Search for the cell housing the specified text and yield its [x, y] center coordinate. 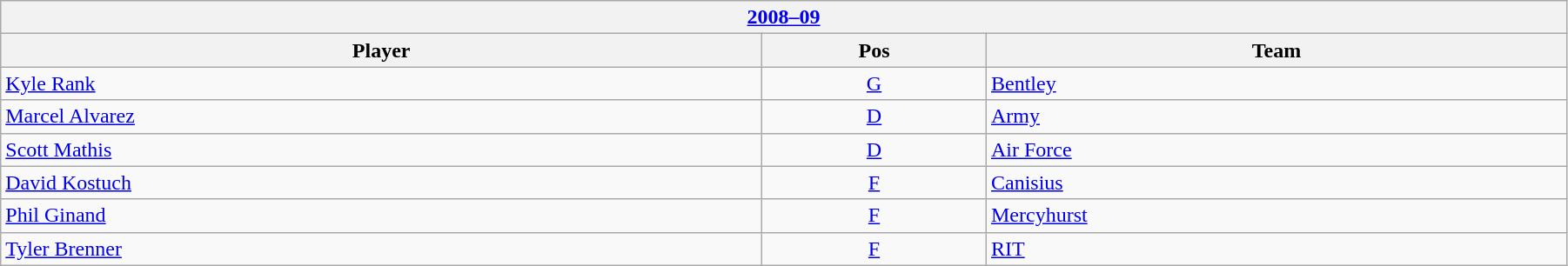
Marcel Alvarez [381, 116]
Bentley [1276, 83]
David Kostuch [381, 183]
RIT [1276, 249]
Kyle Rank [381, 83]
Canisius [1276, 183]
Air Force [1276, 150]
Player [381, 50]
Army [1276, 116]
Phil Ginand [381, 216]
G [874, 83]
Team [1276, 50]
Scott Mathis [381, 150]
Mercyhurst [1276, 216]
2008–09 [784, 17]
Pos [874, 50]
Tyler Brenner [381, 249]
